Determine the [X, Y] coordinate at the center of the cell enclosing the given text.  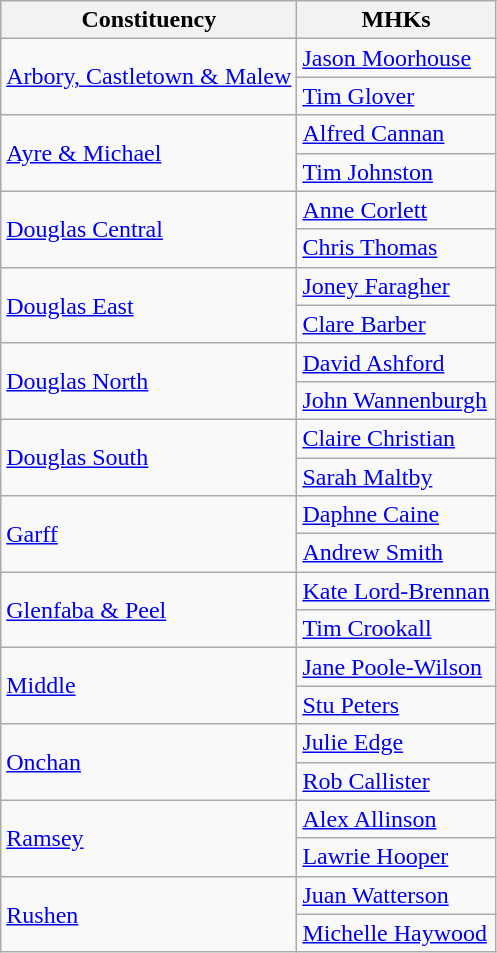
Douglas Central [149, 229]
Jason Moorhouse [396, 58]
Alfred Cannan [396, 134]
Andrew Smith [396, 553]
Clare Barber [396, 324]
Douglas East [149, 305]
David Ashford [396, 362]
Glenfaba & Peel [149, 610]
Onchan [149, 762]
Kate Lord-Brennan [396, 591]
Ayre & Michael [149, 153]
Ramsey [149, 838]
Garff [149, 534]
Douglas South [149, 457]
Arbory, Castletown & Malew [149, 77]
Stu Peters [396, 705]
John Wannenburgh [396, 400]
Anne Corlett [396, 210]
Joney Faragher [396, 286]
Daphne Caine [396, 515]
Chris Thomas [396, 248]
Michelle Haywood [396, 933]
Constituency [149, 20]
Julie Edge [396, 743]
Rob Callister [396, 781]
Claire Christian [396, 438]
Jane Poole-Wilson [396, 667]
Lawrie Hooper [396, 857]
MHKs [396, 20]
Douglas North [149, 381]
Juan Watterson [396, 895]
Tim Johnston [396, 172]
Alex Allinson [396, 819]
Middle [149, 686]
Tim Glover [396, 96]
Rushen [149, 914]
Tim Crookall [396, 629]
Sarah Maltby [396, 477]
